Find where the given text appears and provide that cell's center as (X, Y) coordinate. 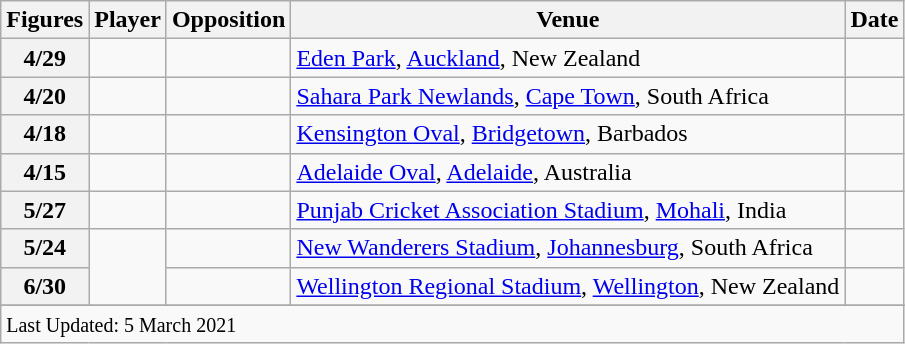
Kensington Oval, Bridgetown, Barbados (568, 134)
Punjab Cricket Association Stadium, Mohali, India (568, 210)
Last Updated: 5 March 2021 (452, 324)
New Wanderers Stadium, Johannesburg, South Africa (568, 248)
Figures (45, 20)
Venue (568, 20)
Eden Park, Auckland, New Zealand (568, 58)
4/29 (45, 58)
4/15 (45, 172)
Player (128, 20)
5/24 (45, 248)
Wellington Regional Stadium, Wellington, New Zealand (568, 286)
4/20 (45, 96)
Opposition (228, 20)
Date (874, 20)
5/27 (45, 210)
4/18 (45, 134)
Adelaide Oval, Adelaide, Australia (568, 172)
6/30 (45, 286)
Sahara Park Newlands, Cape Town, South Africa (568, 96)
